Locate the cell with the specified text and output its [x, y] center coordinate. 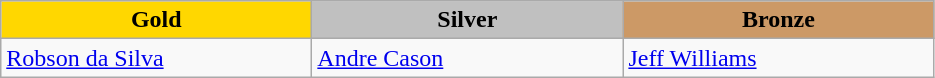
Jeff Williams [778, 58]
Bronze [778, 20]
Robson da Silva [156, 58]
Silver [468, 20]
Andre Cason [468, 58]
Gold [156, 20]
